Locate the cell with the specified text and output its [X, Y] center coordinate. 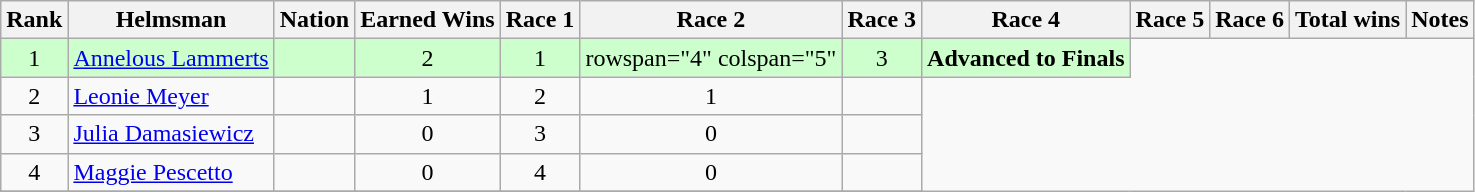
Total wins [1347, 20]
Advanced to Finals [1026, 58]
Race 1 [540, 20]
Rank [34, 20]
Race 5 [1170, 20]
Maggie Pescetto [171, 172]
Race 2 [711, 20]
Notes [1440, 20]
Julia Damasiewicz [171, 134]
Race 6 [1250, 20]
Earned Wins [428, 20]
Race 4 [1026, 20]
Nation [314, 20]
Leonie Meyer [171, 96]
Annelous Lammerts [171, 58]
Race 3 [882, 20]
rowspan="4" colspan="5" [711, 58]
Helmsman [171, 20]
